Detect which cell encompasses the target text, then output its (x, y) center coordinate. 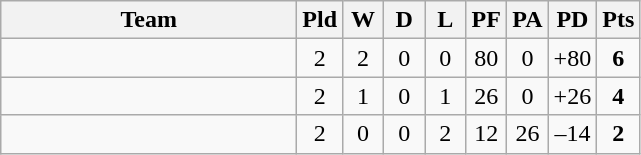
12 (486, 134)
–14 (572, 134)
+26 (572, 96)
W (364, 20)
4 (618, 96)
PF (486, 20)
80 (486, 58)
6 (618, 58)
Pld (320, 20)
Pts (618, 20)
Team (149, 20)
D (404, 20)
L (446, 20)
PD (572, 20)
PA (528, 20)
+80 (572, 58)
